Detect which cell encompasses the target text, then output its (X, Y) center coordinate. 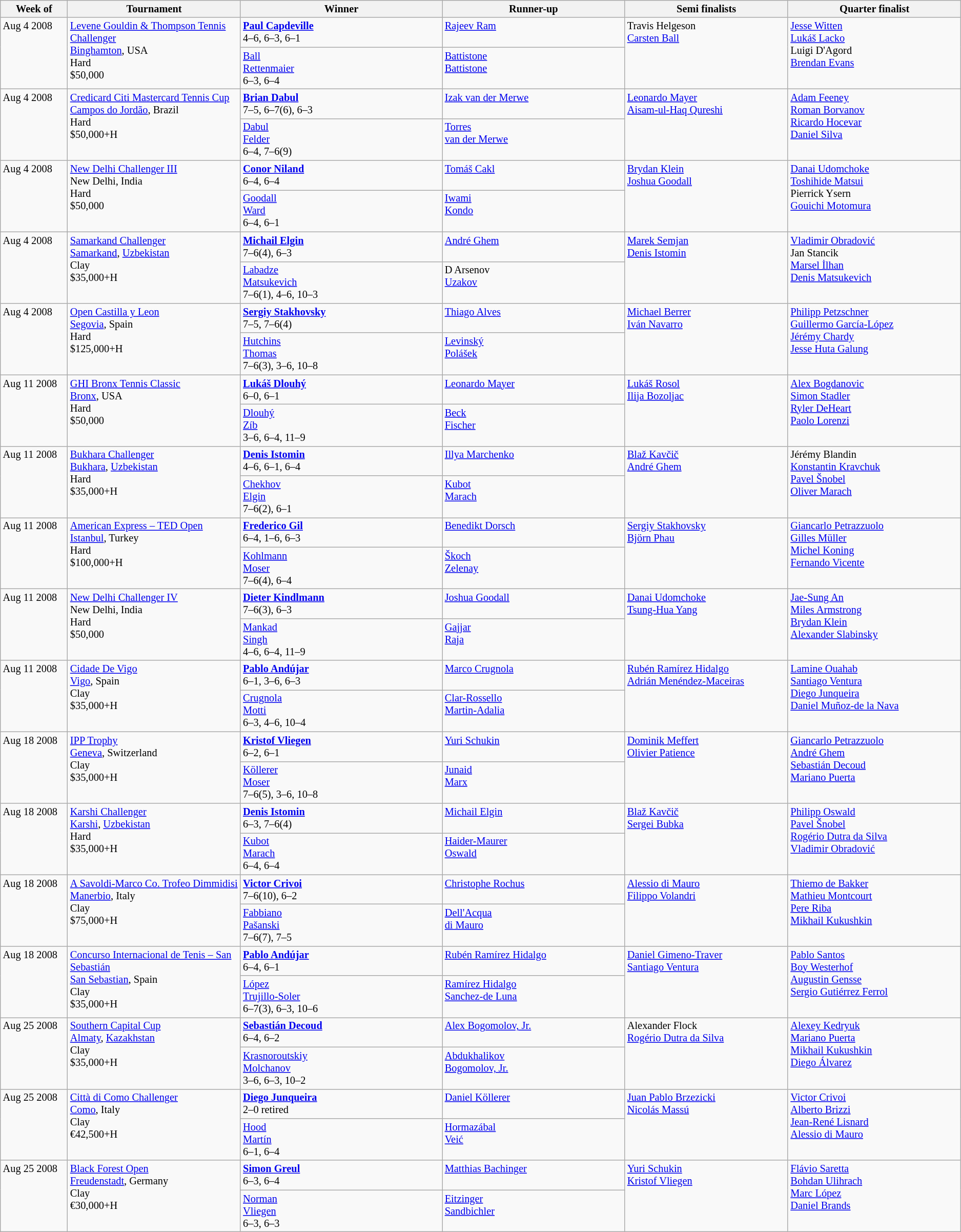
Škoch Zelenay (534, 568)
Dlouhý Zíb3–6, 6–4, 11–9 (341, 425)
Krasnoroutskiy Molchanov3–6, 6–3, 10–2 (341, 1068)
Köllerer Moser7–6(5), 3–6, 10–8 (341, 782)
Izak van der Merwe (534, 104)
Levene Gouldin & Thompson Tennis Challenger Binghamton, USAHard$50,000 (154, 53)
Travis Helgeson Carsten Ball (706, 53)
Southern Capital Cup Almaty, KazakhstanClay$35,000+H (154, 1053)
Marek Semjan Denis Istomin (706, 268)
Abdukhalikov Bogomolov, Jr. (534, 1068)
Brydan Klein Joshua Goodall (706, 196)
Levinský Polášek (534, 354)
Ramírez Hidalgo Sanchez-de Luna (534, 997)
Kristof Vliegen6–2, 6–1 (341, 746)
A Savoldi-Marco Co. Trofeo DimmidisiManerbio, ItalyClay$75,000+H (154, 911)
Jérémy Blandin Konstantin Kravchuk Pavel Šnobel Oliver Marach (874, 482)
Victor Crivoi7–6(10), 6–2 (341, 890)
Illya Marchenko (534, 461)
Rubén Ramírez Hidalgo Adrián Menéndez-Maceiras (706, 696)
Kubot Marach (534, 497)
Rubén Ramírez Hidalgo (534, 961)
Vladimir Obradović Jan Stancik Marsel İlhan Denis Matsukevich (874, 268)
Victor Crivoi Alberto Brizzi Jean-René Lisnard Alessio di Mauro (874, 1125)
Lukáš Dlouhý6–0, 6–1 (341, 390)
Alexey Kedryuk Mariano Puerta Mikhail Kukushkin Diego Álvarez (874, 1053)
Adam Feeney Roman Borvanov Ricardo Hocevar Daniel Silva (874, 124)
Hood Martín6–1, 6–4 (341, 1139)
Black Forest Open Freudenstadt, GermanyClay€30,000+H (154, 1196)
Mankad Singh4–6, 6–4, 11–9 (341, 639)
Dominik Meffert Olivier Patience (706, 767)
Giancarlo Petrazzuolo Gilles Müller Michel Koning Fernando Vicente (874, 553)
IPP Trophy Geneva, SwitzerlandClay$35,000+H (154, 767)
Cidade De Vigo Vigo, SpainClay$35,000+H (154, 696)
Philipp Oswald Pavel Šnobel Rogério Dutra da Silva Vladimir Obradović (874, 839)
Gajjar Raja (534, 639)
Bukhara Challenger Bukhara, UzbekistanHard$35,000+H (154, 482)
Open Castilla y Leon Segovia, SpainHard$125,000+H (154, 338)
Goodall Ward6–4, 6–1 (341, 211)
Quarter finalist (874, 9)
Clar-Rossello Martin-Adalia (534, 711)
Philipp Petzschner Guillermo García-López Jérémy Chardy Jesse Huta Galung (874, 338)
Beck Fischer (534, 425)
New Delhi Challenger III New Delhi, IndiaHard$50,000 (154, 196)
Hutchins Thomas7–6(3), 3–6, 10–8 (341, 354)
Yuri Schukin Kristof Vliegen (706, 1196)
Danai Udomchoke Toshihide Matsui Pierrick Ysern Gouichi Motomura (874, 196)
Flávio Saretta Bohdan Ulihrach Marc López Daniel Brands (874, 1196)
Alex Bogomolov, Jr. (534, 1032)
Jesse Witten Lukáš Lacko Luigi D'Agord Brendan Evans (874, 53)
Semi finalists (706, 9)
Yuri Schukin (534, 746)
Iwami Kondo (534, 211)
Dieter Kindlmann7–6(3), 6–3 (341, 603)
Thiemo de Bakker Mathieu Montcourt Pere Riba Mikhail Kukushkin (874, 911)
Jae-Sung An Miles Armstrong Brydan Klein Alexander Slabinsky (874, 624)
Daniel Gimeno-Traver Santiago Ventura (706, 981)
Hormazábal Veić (534, 1139)
Daniel Köllerer (534, 1104)
Dabul Felder6–4, 7–6(9) (341, 139)
Thiago Alves (534, 318)
Città di Como Challenger Como, ItalyClay€42,500+H (154, 1125)
Winner (341, 9)
Fabbiano Pašanski7–6(7), 7–5 (341, 925)
Michael Berrer Iván Navarro (706, 338)
Tournament (154, 9)
Karshi Challenger Karshi, UzbekistanHard$35,000+H (154, 839)
Paul Capdeville4–6, 6–3, 6–1 (341, 32)
New Delhi Challenger IV New Delhi, IndiaHard$50,000 (154, 624)
Pablo Santos Boy Westerhof Augustin Gensse Sergio Gutiérrez Ferrol (874, 981)
Frederico Gil6–4, 1–6, 6–3 (341, 532)
Brian Dabul7–5, 6–7(6), 6–3 (341, 104)
Sergiy Stakhovsky Björn Phau (706, 553)
Marco Crugnola (534, 675)
Junaid Marx (534, 782)
Leonardo Mayer Aisam-ul-Haq Qureshi (706, 124)
Michail Elgin (534, 818)
Sergiy Stakhovsky7–5, 7–6(4) (341, 318)
Haider-Maurer Oswald (534, 854)
Alexander Flock Rogério Dutra da Silva (706, 1053)
Ball Rettenmaier6–3, 6–4 (341, 68)
Eitzinger Sandbichler (534, 1211)
Alessio di Mauro Filippo Volandri (706, 911)
Giancarlo Petrazzuolo André Ghem Sebastián Decoud Mariano Puerta (874, 767)
Lukáš Rosol Ilija Bozoljac (706, 410)
GHI Bronx Tennis Classic Bronx, USAHard$50,000 (154, 410)
Matthias Bachinger (534, 1175)
Kubot Marach6–4, 6–4 (341, 854)
Rajeev Ram (534, 32)
Juan Pablo Brzezicki Nicolás Massú (706, 1125)
American Express – TED Open Istanbul, TurkeyHard$100,000+H (154, 553)
Lamine Ouahab Santiago Ventura Diego Junqueira Daniel Muñoz-de la Nava (874, 696)
Sebastián Decoud6–4, 6–2 (341, 1032)
Conor Niland6–4, 6–4 (341, 175)
Runner-up (534, 9)
Diego Junqueira2–0 retired (341, 1104)
López Trujillo-Soler6–7(3), 6–3, 10–6 (341, 997)
Pablo Andújar6–1, 3–6, 6–3 (341, 675)
Simon Greul6–3, 6–4 (341, 1175)
Danai Udomchoke Tsung-Hua Yang (706, 624)
Michail Elgin7–6(4), 6–3 (341, 247)
Blaž Kavčič André Ghem (706, 482)
Labadze Matsukevich7–6(1), 4–6, 10–3 (341, 282)
D Arsenov Uzakov (534, 282)
Credicard Citi Mastercard Tennis CupCampos do Jordão, BrazilHard$50,000+H (154, 124)
Pablo Andújar6–4, 6–1 (341, 961)
Tomáš Cakl (534, 175)
Week of (34, 9)
Dell'Acqua di Mauro (534, 925)
Blaž Kavčič Sergei Bubka (706, 839)
Norman Vliegen6–3, 6–3 (341, 1211)
Samarkand Challenger Samarkand, UzbekistanClay$35,000+H (154, 268)
Joshua Goodall (534, 603)
Battistone Battistone (534, 68)
André Ghem (534, 247)
Benedikt Dorsch (534, 532)
Crugnola Motti6–3, 4–6, 10–4 (341, 711)
Christophe Rochus (534, 890)
Concurso Internacional de Tenis – San Sebastián San Sebastian, SpainClay$35,000+H (154, 981)
Leonardo Mayer (534, 390)
Chekhov Elgin7–6(2), 6–1 (341, 497)
Kohlmann Moser7–6(4), 6–4 (341, 568)
Torres van der Merwe (534, 139)
Denis Istomin4–6, 6–1, 6–4 (341, 461)
Denis Istomin6–3, 7–6(4) (341, 818)
Alex Bogdanovic Simon Stadler Ryler DeHeart Paolo Lorenzi (874, 410)
